Search for the cell housing the specified text and yield its (x, y) center coordinate. 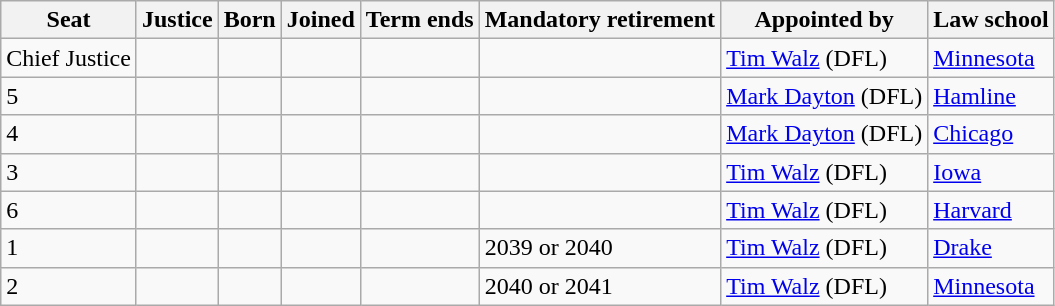
Born (250, 20)
Iowa (991, 172)
Hamline (991, 96)
Chief Justice (69, 58)
6 (69, 210)
5 (69, 96)
Seat (69, 20)
Term ends (420, 20)
2 (69, 286)
Chicago (991, 134)
Appointed by (824, 20)
Mandatory retirement (600, 20)
3 (69, 172)
2039 or 2040 (600, 248)
4 (69, 134)
Drake (991, 248)
1 (69, 248)
Law school (991, 20)
Joined (320, 20)
Justice (177, 20)
Harvard (991, 210)
2040 or 2041 (600, 286)
